Return (x, y) of the center of cell containing provided text 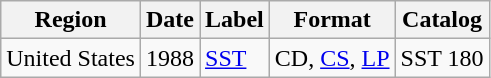
Format (332, 20)
Label (235, 20)
1988 (170, 58)
United States (71, 58)
SST (235, 58)
Date (170, 20)
Catalog (442, 20)
SST 180 (442, 58)
Region (71, 20)
CD, CS, LP (332, 58)
